Identify which cell holds the provided text, then report its [X, Y] central coordinate. 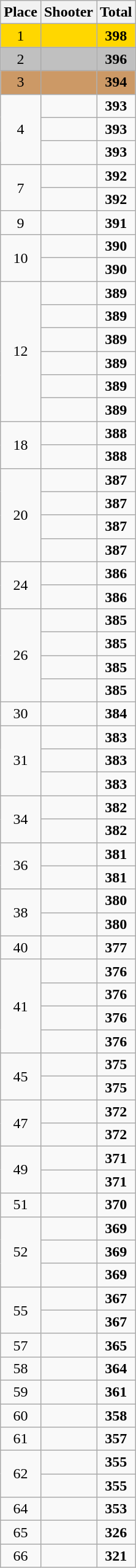
365 [116, 1345]
58 [21, 1368]
36 [21, 866]
321 [116, 1556]
377 [116, 947]
326 [116, 1532]
59 [21, 1392]
60 [21, 1415]
57 [21, 1345]
364 [116, 1368]
370 [116, 1205]
398 [116, 36]
52 [21, 1252]
3 [21, 82]
2 [21, 59]
24 [21, 585]
51 [21, 1205]
30 [21, 714]
4 [21, 129]
61 [21, 1439]
Total [116, 12]
396 [116, 59]
26 [21, 655]
64 [21, 1509]
41 [21, 1006]
10 [21, 257]
Place [21, 12]
18 [21, 445]
9 [21, 222]
20 [21, 515]
7 [21, 187]
40 [21, 947]
34 [21, 819]
394 [116, 82]
47 [21, 1123]
45 [21, 1076]
55 [21, 1310]
49 [21, 1170]
1 [21, 36]
353 [116, 1509]
384 [116, 714]
31 [21, 761]
62 [21, 1474]
Shooter [69, 12]
357 [116, 1439]
65 [21, 1532]
12 [21, 351]
358 [116, 1415]
361 [116, 1392]
38 [21, 912]
66 [21, 1556]
391 [116, 222]
